Output the [x, y] coordinate of the center of the cell containing the given text.  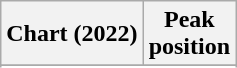
Peak position [189, 34]
Chart (2022) [72, 34]
